Provide the [x, y] coordinate of the cell's center where the given text is located.  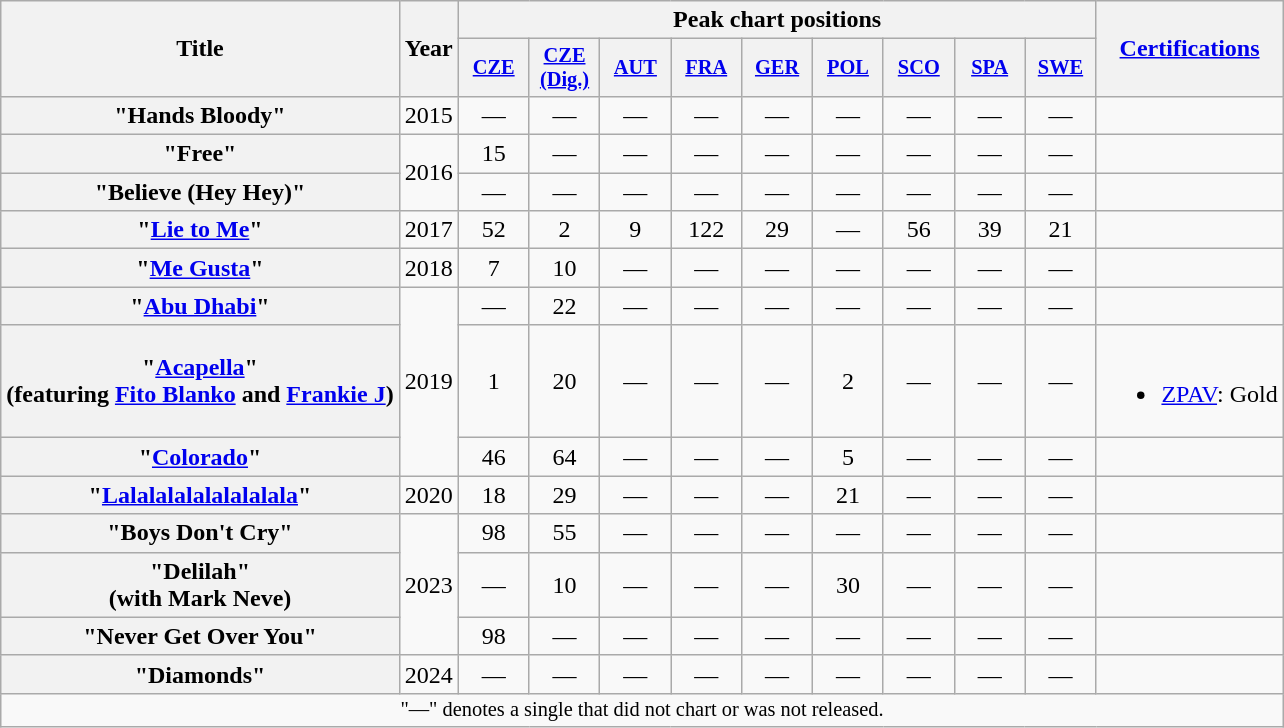
Year [428, 49]
1 [494, 382]
Certifications [1190, 49]
7 [494, 268]
"Never Get Over You" [200, 636]
"Boys Don't Cry" [200, 533]
39 [990, 230]
"Lie to Me" [200, 230]
CZE (Dig.) [564, 68]
52 [494, 230]
22 [564, 306]
"Diamonds" [200, 674]
"Colorado" [200, 457]
"Lalalalalalalalalala" [200, 495]
"Hands Bloody" [200, 115]
55 [564, 533]
"Free" [200, 154]
"Abu Dhabi" [200, 306]
SPA [990, 68]
30 [848, 584]
15 [494, 154]
2015 [428, 115]
18 [494, 495]
46 [494, 457]
2023 [428, 584]
2020 [428, 495]
SWE [1060, 68]
Title [200, 49]
5 [848, 457]
AUT [636, 68]
FRA [706, 68]
"—" denotes a single that did not chart or was not released. [642, 710]
64 [564, 457]
2018 [428, 268]
GER [778, 68]
POL [848, 68]
2019 [428, 382]
CZE [494, 68]
2016 [428, 173]
2024 [428, 674]
"Acapella"(featuring Fito Blanko and Frankie J) [200, 382]
"Delilah" (with Mark Neve) [200, 584]
Peak chart positions [777, 20]
20 [564, 382]
ZPAV: Gold [1190, 382]
122 [706, 230]
SCO [918, 68]
9 [636, 230]
"Me Gusta" [200, 268]
2017 [428, 230]
"Believe (Hey Hey)" [200, 192]
56 [918, 230]
